Find where the given text appears and provide that cell's center as [x, y] coordinate. 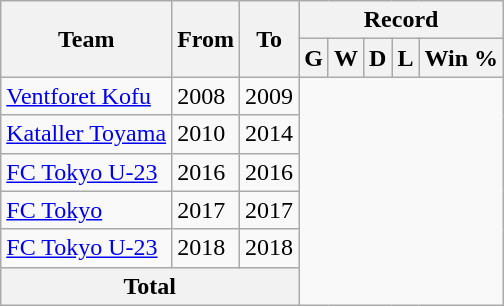
FC Tokyo [86, 210]
2014 [270, 134]
Ventforet Kofu [86, 96]
Record [402, 20]
2010 [206, 134]
Win % [462, 58]
Kataller Toyama [86, 134]
Team [86, 39]
L [406, 58]
D [377, 58]
To [270, 39]
Total [150, 286]
W [346, 58]
From [206, 39]
2009 [270, 96]
2008 [206, 96]
G [314, 58]
